From the cell containing the given text, extract its center point as (x, y) coordinate. 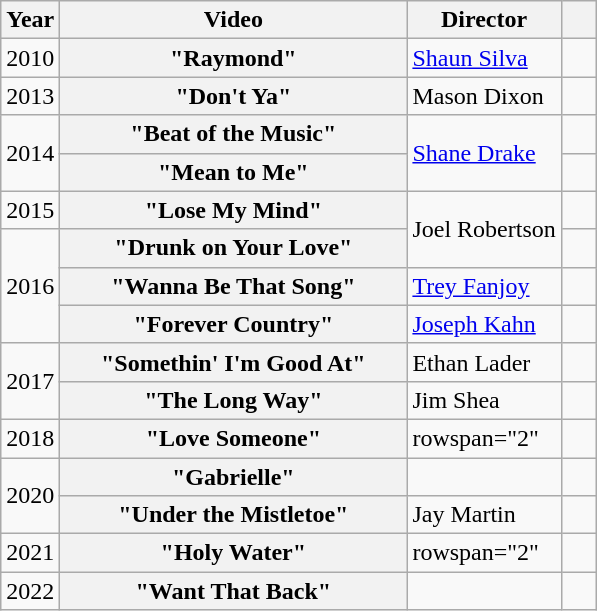
Trey Fanjoy (484, 286)
2010 (30, 58)
"Under the Mistletoe" (234, 515)
Jay Martin (484, 515)
2021 (30, 553)
2017 (30, 381)
"Want That Back" (234, 591)
"Somethin' I'm Good At" (234, 362)
Ethan Lader (484, 362)
2020 (30, 496)
"Love Someone" (234, 438)
Joseph Kahn (484, 324)
Jim Shea (484, 400)
"Lose My Mind" (234, 210)
2014 (30, 153)
Director (484, 20)
"Gabrielle" (234, 477)
"Raymond" (234, 58)
2016 (30, 286)
"Mean to Me" (234, 172)
Mason Dixon (484, 96)
"Don't Ya" (234, 96)
Shaun Silva (484, 58)
2018 (30, 438)
"Beat of the Music" (234, 134)
"Wanna Be That Song" (234, 286)
Year (30, 20)
"Holy Water" (234, 553)
Joel Robertson (484, 229)
2013 (30, 96)
"Drunk on Your Love" (234, 248)
2015 (30, 210)
"Forever Country" (234, 324)
"The Long Way" (234, 400)
2022 (30, 591)
Video (234, 20)
Shane Drake (484, 153)
